Find where the given text appears and provide that cell's center as [X, Y] coordinate. 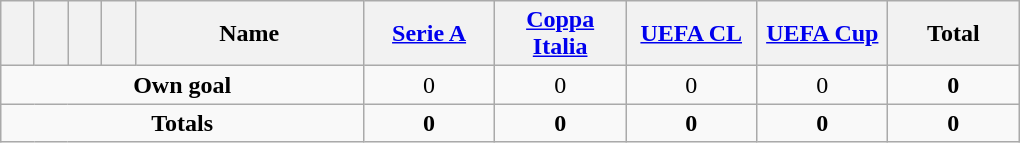
UEFA Cup [822, 34]
Coppa Italia [560, 34]
Total [954, 34]
Totals [182, 123]
Name [250, 34]
Own goal [182, 85]
Serie A [430, 34]
UEFA CL [692, 34]
